Determine the (X, Y) coordinate at the center of the cell enclosing the given text.  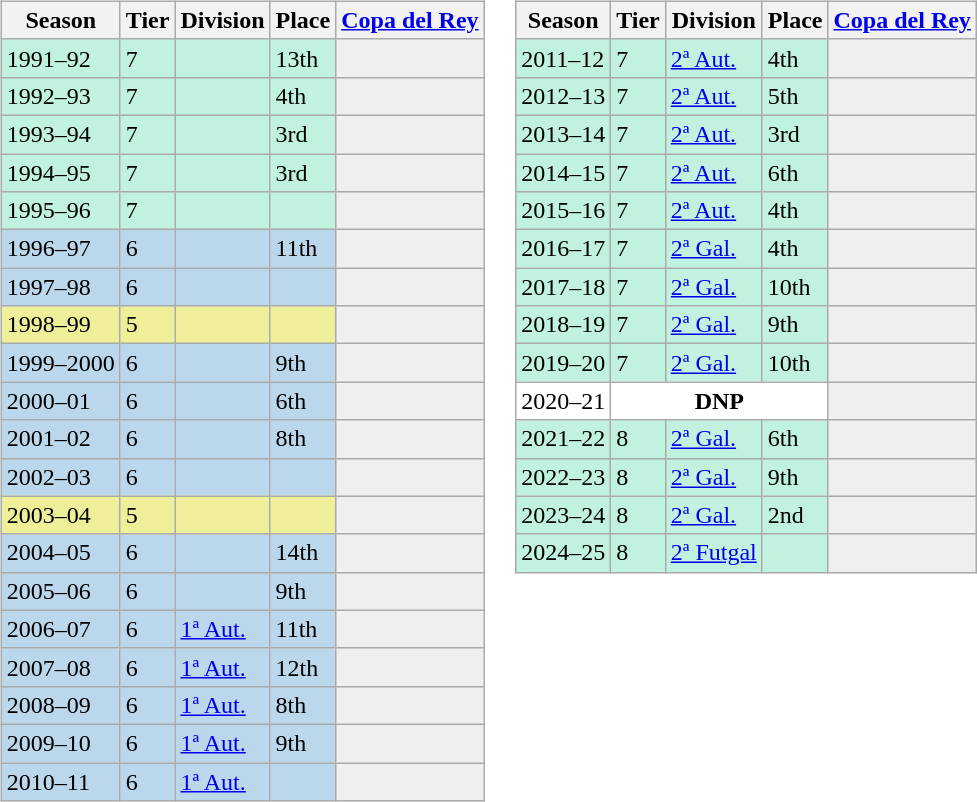
2020–21 (564, 401)
2016–17 (564, 249)
2005–06 (60, 591)
2018–19 (564, 325)
2011–12 (564, 58)
2022–23 (564, 477)
2000–01 (60, 401)
2021–22 (564, 439)
2001–02 (60, 439)
2008–09 (60, 705)
1996–97 (60, 249)
1995–96 (60, 211)
2017–18 (564, 287)
1997–98 (60, 287)
2023–24 (564, 515)
2013–14 (564, 134)
2009–10 (60, 743)
14th (303, 553)
2002–03 (60, 477)
1992–93 (60, 96)
2004–05 (60, 553)
2010–11 (60, 781)
13th (303, 58)
2019–20 (564, 363)
DNP (720, 401)
12th (303, 667)
1999–2000 (60, 363)
2015–16 (564, 211)
1993–94 (60, 134)
2006–07 (60, 629)
1998–99 (60, 325)
2nd (795, 515)
2ª Futgal (714, 553)
1991–92 (60, 58)
2024–25 (564, 553)
2003–04 (60, 515)
2014–15 (564, 173)
2012–13 (564, 96)
2007–08 (60, 667)
1994–95 (60, 173)
5th (795, 96)
